Identify which cell holds the provided text, then report its (X, Y) central coordinate. 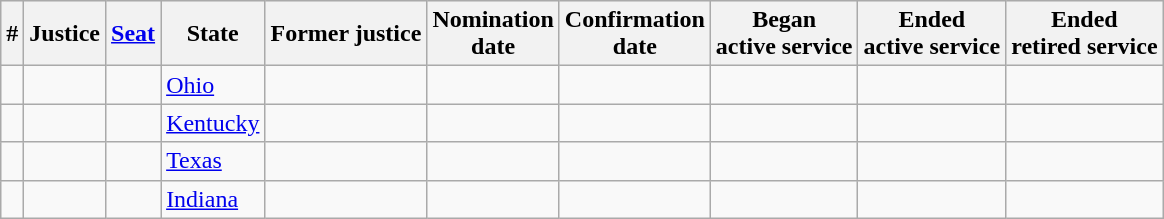
Nominationdate (493, 34)
Former justice (346, 34)
Seat (134, 34)
Beganactive service (784, 34)
Indiana (213, 199)
Endedretired service (1084, 34)
Kentucky (213, 123)
Ohio (213, 85)
# (12, 34)
Justice (65, 34)
State (213, 34)
Confirmationdate (634, 34)
Endedactive service (932, 34)
Texas (213, 161)
